Find where the given text appears and provide that cell's center as [x, y] coordinate. 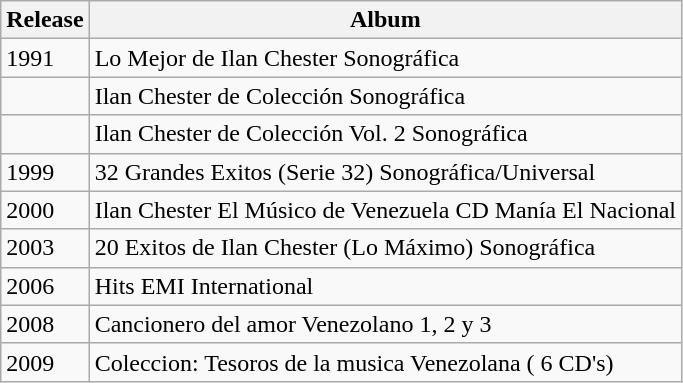
32 Grandes Exitos (Serie 32) Sonográfica/Universal [385, 172]
Cancionero del amor Venezolano 1, 2 y 3 [385, 324]
Hits EMI International [385, 286]
2006 [45, 286]
Lo Mejor de Ilan Chester Sonográfica [385, 58]
Ilan Chester de Colección Sonográfica [385, 96]
2000 [45, 210]
Ilan Chester de Colección Vol. 2 Sonográfica [385, 134]
20 Exitos de Ilan Chester (Lo Máximo) Sonográfica [385, 248]
2009 [45, 362]
1991 [45, 58]
Release [45, 20]
2003 [45, 248]
2008 [45, 324]
Coleccion: Tesoros de la musica Venezolana ( 6 CD's) [385, 362]
Album [385, 20]
Ilan Chester El Músico de Venezuela CD Manía El Nacional [385, 210]
1999 [45, 172]
